Provide the [x, y] coordinate of the cell's center where the given text is located.  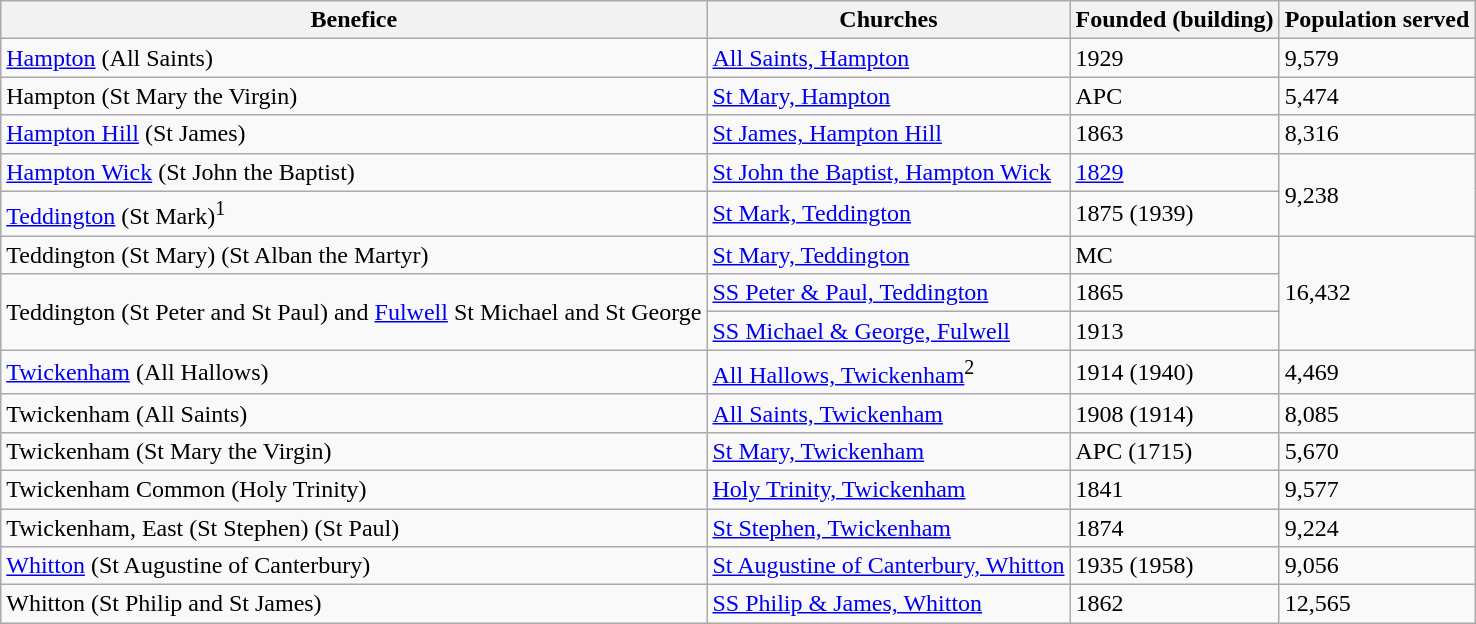
1913 [1174, 331]
St Mary, Hampton [888, 96]
St Mary, Twickenham [888, 451]
9,577 [1377, 489]
4,469 [1377, 372]
St Stephen, Twickenham [888, 528]
Twickenham (St Mary the Virgin) [354, 451]
9,056 [1377, 566]
1841 [1174, 489]
Twickenham (All Hallows) [354, 372]
9,579 [1377, 58]
All Saints, Hampton [888, 58]
5,474 [1377, 96]
1862 [1174, 604]
1865 [1174, 293]
St James, Hampton Hill [888, 134]
Hampton Wick (St John the Baptist) [354, 172]
Whitton (St Augustine of Canterbury) [354, 566]
SS Peter & Paul, Teddington [888, 293]
5,670 [1377, 451]
1914 (1940) [1174, 372]
1863 [1174, 134]
All Saints, Twickenham [888, 413]
MC [1174, 255]
1908 (1914) [1174, 413]
Benefice [354, 20]
Whitton (St Philip and St James) [354, 604]
APC [1174, 96]
Holy Trinity, Twickenham [888, 489]
12,565 [1377, 604]
Churches [888, 20]
Teddington (St Peter and St Paul) and Fulwell St Michael and St George [354, 312]
SS Philip & James, Whitton [888, 604]
Twickenham, East (St Stephen) (St Paul) [354, 528]
Twickenham Common (Holy Trinity) [354, 489]
1935 (1958) [1174, 566]
APC (1715) [1174, 451]
Teddington (St Mark)1 [354, 214]
8,316 [1377, 134]
Hampton Hill (St James) [354, 134]
1929 [1174, 58]
St John the Baptist, Hampton Wick [888, 172]
SS Michael & George, Fulwell [888, 331]
St Mark, Teddington [888, 214]
9,224 [1377, 528]
1829 [1174, 172]
9,238 [1377, 194]
Hampton (All Saints) [354, 58]
1874 [1174, 528]
1875 (1939) [1174, 214]
Twickenham (All Saints) [354, 413]
All Hallows, Twickenham2 [888, 372]
Founded (building) [1174, 20]
Hampton (St Mary the Virgin) [354, 96]
St Augustine of Canterbury, Whitton [888, 566]
Population served [1377, 20]
Teddington (St Mary) (St Alban the Martyr) [354, 255]
8,085 [1377, 413]
St Mary, Teddington [888, 255]
16,432 [1377, 293]
